Identify which cell holds the provided text, then report its (x, y) central coordinate. 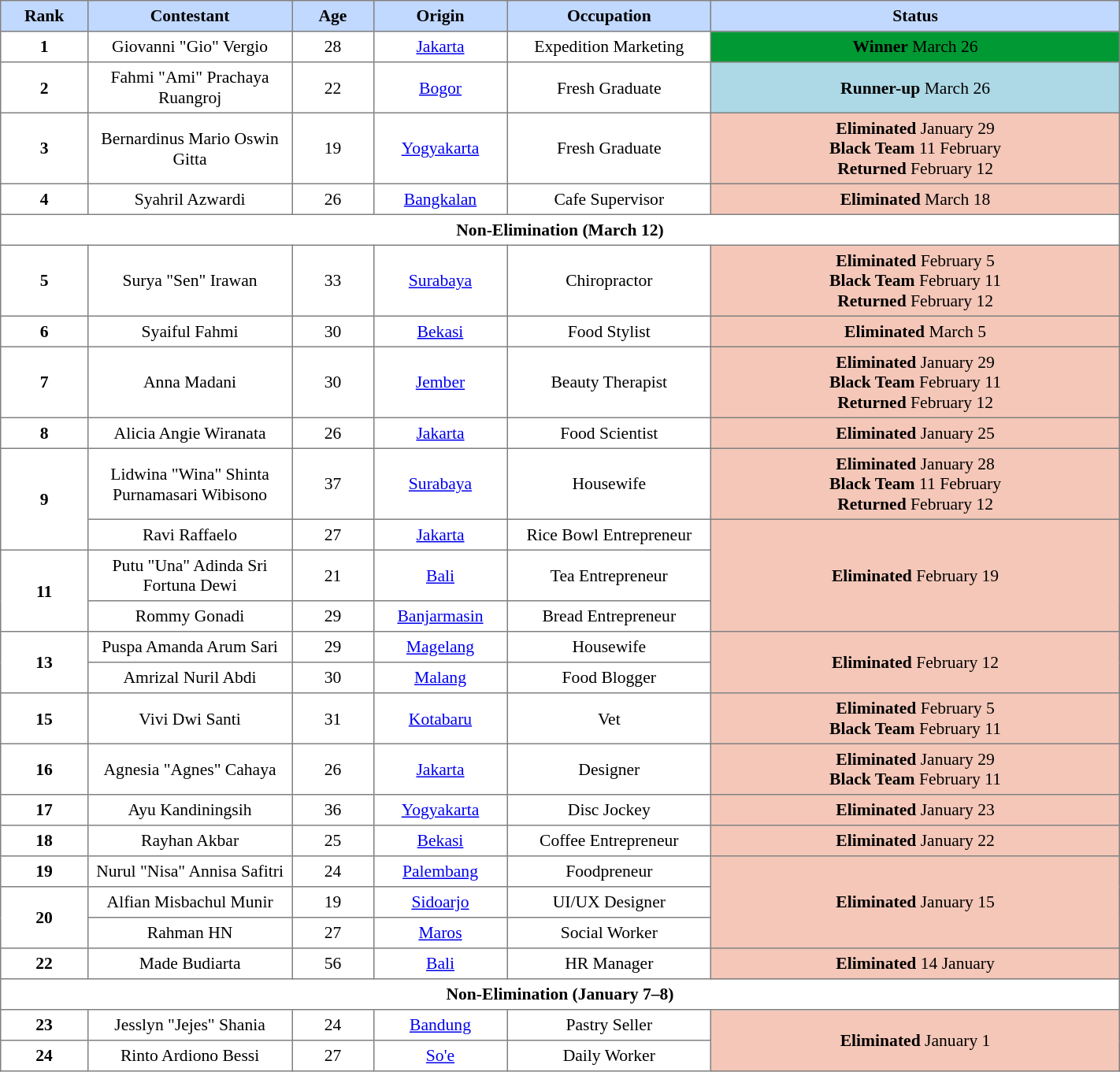
Expedition Marketing (610, 47)
Disc Jockey (610, 810)
Winner March 26 (915, 47)
Eliminated February 5Black Team February 11 Returned February 12 (915, 280)
Kotabaru (439, 718)
Eliminated March 5 (915, 331)
Syahril Azwardi (189, 198)
Eliminated 14 January (915, 964)
Food Scientist (610, 433)
Ravi Raffaelo (189, 534)
33 (333, 280)
Beauty Therapist (610, 382)
Coffee Entrepreneur (610, 841)
Maros (439, 933)
Food Blogger (610, 677)
5 (44, 280)
Bandung (439, 1026)
Surya "Sen" Irawan (189, 280)
Vet (610, 718)
Cafe Supervisor (610, 198)
Banjarmasin (439, 616)
Amrizal Nuril Abdi (189, 677)
Eliminated February 19 (915, 575)
56 (333, 964)
Ayu Kandiningsih (189, 810)
Magelang (439, 647)
Sidoarjo (439, 903)
Eliminated March 18 (915, 198)
HR Manager (610, 964)
8 (44, 433)
Bogor (439, 87)
Tea Entrepreneur (610, 575)
25 (333, 841)
28 (333, 47)
Eliminated January 28Black Team 11 FebruaryReturned February 12 (915, 484)
Food Stylist (610, 331)
UI/UX Designer (610, 903)
Rice Bowl Entrepreneur (610, 534)
11 (44, 591)
23 (44, 1026)
Jember (439, 382)
9 (44, 499)
Rommy Gonadi (189, 616)
4 (44, 198)
Nurul "Nisa" Annisa Safitri (189, 871)
Fahmi "Ami" Prachaya Ruangroj (189, 87)
Non-Elimination (March 12) (560, 230)
Pastry Seller (610, 1026)
Eliminated February 5Black Team February 11 (915, 718)
Origin (439, 16)
Anna Madani (189, 382)
36 (333, 810)
Eliminated January 15 (915, 903)
Alicia Angie Wiranata (189, 433)
Runner-up March 26 (915, 87)
Non-Elimination (January 7–8) (560, 994)
Designer (610, 769)
Rayhan Akbar (189, 841)
Lidwina "Wina" Shinta Purnamasari Wibisono (189, 484)
Eliminated January 29Black Team February 11Returned February 12 (915, 382)
Bernardinus Mario Oswin Gitta (189, 148)
Eliminated February 12 (915, 662)
Social Worker (610, 933)
21 (333, 575)
Agnesia "Agnes" Cahaya (189, 769)
Jesslyn "Jejes" Shania (189, 1026)
Chiropractor (610, 280)
Eliminated January 25 (915, 433)
Eliminated January 29Black Team February 11 (915, 769)
Eliminated January 1 (915, 1040)
Putu "Una" Adinda Sri Fortuna Dewi (189, 575)
Eliminated January 23 (915, 810)
7 (44, 382)
Giovanni "Gio" Vergio (189, 47)
Age (333, 16)
16 (44, 769)
17 (44, 810)
20 (44, 918)
Syaiful Fahmi (189, 331)
Contestant (189, 16)
Eliminated January 22 (915, 841)
Alfian Misbachul Munir (189, 903)
Rinto Ardiono Bessi (189, 1055)
Malang (439, 677)
Status (915, 16)
Bread Entrepreneur (610, 616)
Puspa Amanda Arum Sari (189, 647)
1 (44, 47)
Occupation (610, 16)
So'e (439, 1055)
3 (44, 148)
Palembang (439, 871)
18 (44, 841)
Rahman HN (189, 933)
2 (44, 87)
31 (333, 718)
Bangkalan (439, 198)
Eliminated January 29Black Team 11 FebruaryReturned February 12 (915, 148)
13 (44, 662)
Rank (44, 16)
Made Budiarta (189, 964)
15 (44, 718)
Daily Worker (610, 1055)
6 (44, 331)
37 (333, 484)
Vivi Dwi Santi (189, 718)
Foodpreneur (610, 871)
